From the cell containing the given text, extract its center point as (X, Y) coordinate. 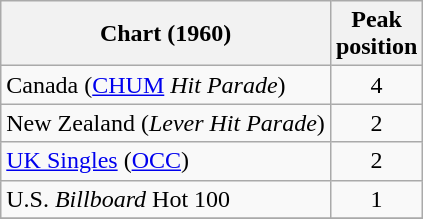
New Zealand (Lever Hit Parade) (166, 123)
UK Singles (OCC) (166, 161)
Canada (CHUM Hit Parade) (166, 85)
Chart (1960) (166, 34)
Peakposition (376, 34)
1 (376, 199)
U.S. Billboard Hot 100 (166, 199)
4 (376, 85)
